Provide the (x, y) coordinate of the cell's center where the given text is located.  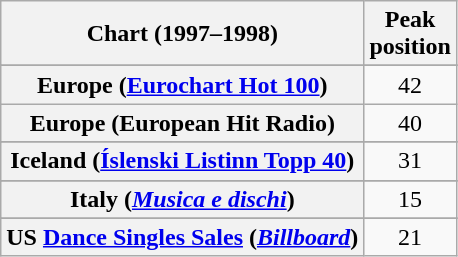
Italy (Musica e dischi) (182, 199)
Iceland (Íslenski Listinn Topp 40) (182, 161)
21 (410, 237)
42 (410, 85)
40 (410, 123)
Europe (European Hit Radio) (182, 123)
15 (410, 199)
Chart (1997–1998) (182, 34)
Europe (Eurochart Hot 100) (182, 85)
US Dance Singles Sales (Billboard) (182, 237)
31 (410, 161)
Peakposition (410, 34)
